Determine the [x, y] coordinate at the center of the cell enclosing the given text.  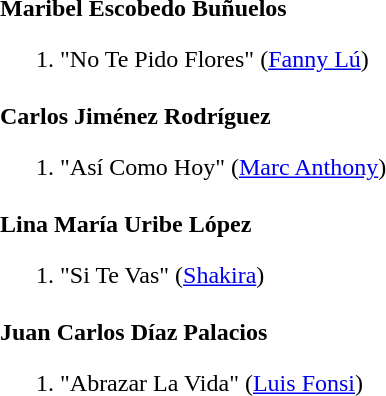
Lina María Uribe López"Si Te Vas" (Shakira) [193, 262]
Carlos Jiménez Rodríguez"Así Como Hoy" (Marc Anthony) [193, 154]
